Pinpoint the cell where the given text exists, returning its [X, Y] midpoint coordinate. 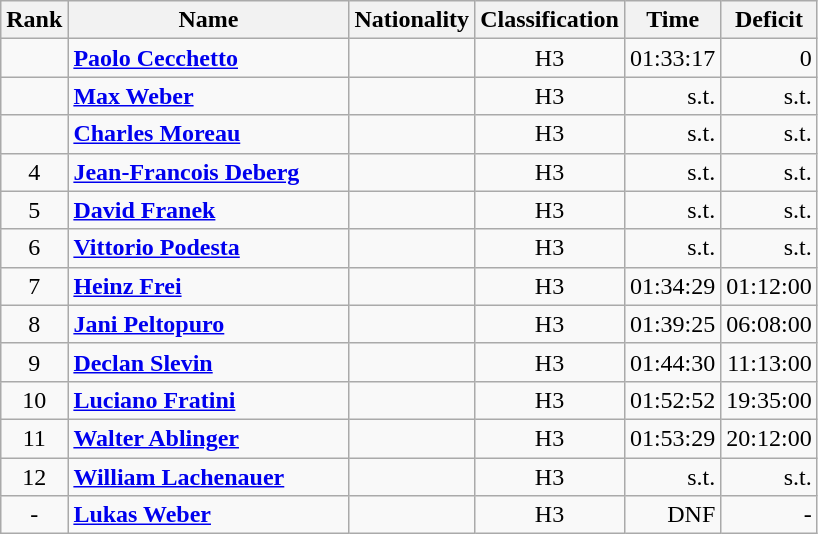
20:12:00 [769, 438]
Walter Ablinger [208, 438]
01:44:30 [672, 362]
William Lachenauer [208, 477]
Heinz Frei [208, 286]
Max Weber [208, 96]
Rank [34, 20]
01:39:25 [672, 324]
Deficit [769, 20]
Time [672, 20]
Charles Moreau [208, 134]
06:08:00 [769, 324]
Jean-Francois Deberg [208, 172]
Lukas Weber [208, 515]
Jani Peltopuro [208, 324]
01:52:52 [672, 400]
8 [34, 324]
11 [34, 438]
19:35:00 [769, 400]
10 [34, 400]
5 [34, 210]
11:13:00 [769, 362]
01:33:17 [672, 58]
Nationality [412, 20]
David Franek [208, 210]
7 [34, 286]
0 [769, 58]
Declan Slevin [208, 362]
9 [34, 362]
01:53:29 [672, 438]
Classification [550, 20]
Vittorio Podesta [208, 248]
6 [34, 248]
Luciano Fratini [208, 400]
DNF [672, 515]
4 [34, 172]
12 [34, 477]
Paolo Cecchetto [208, 58]
01:12:00 [769, 286]
01:34:29 [672, 286]
Name [208, 20]
